Provide the [x, y] coordinate of the cell's center where the given text is located.  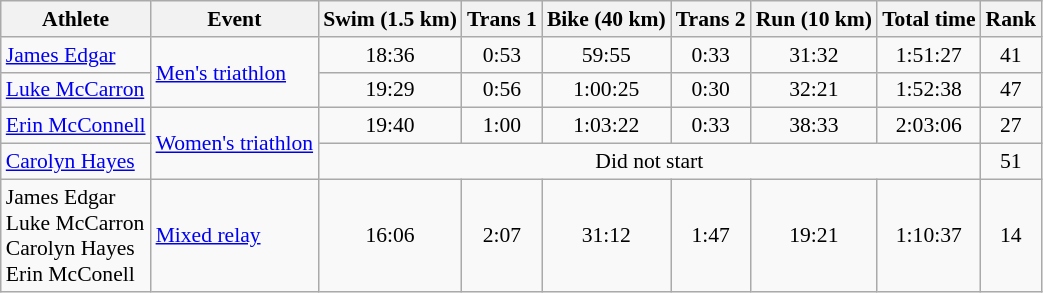
1:52:38 [928, 90]
1:10:37 [928, 235]
1:00:25 [606, 90]
59:55 [606, 55]
32:21 [814, 90]
19:21 [814, 235]
47 [1012, 90]
27 [1012, 126]
14 [1012, 235]
16:06 [390, 235]
19:29 [390, 90]
Men's triathlon [235, 72]
1:47 [711, 235]
Erin McConnell [76, 126]
31:32 [814, 55]
0:56 [502, 90]
31:12 [606, 235]
Luke McCarron [76, 90]
2:03:06 [928, 126]
Trans 2 [711, 19]
James Edgar [76, 55]
Mixed relay [235, 235]
38:33 [814, 126]
Rank [1012, 19]
Bike (40 km) [606, 19]
1:00 [502, 126]
19:40 [390, 126]
51 [1012, 162]
41 [1012, 55]
Event [235, 19]
Women's triathlon [235, 144]
Trans 1 [502, 19]
1:03:22 [606, 126]
Swim (1.5 km) [390, 19]
0:53 [502, 55]
Athlete [76, 19]
Run (10 km) [814, 19]
James EdgarLuke McCarronCarolyn HayesErin McConell [76, 235]
18:36 [390, 55]
2:07 [502, 235]
1:51:27 [928, 55]
Did not start [649, 162]
0:30 [711, 90]
Carolyn Hayes [76, 162]
Total time [928, 19]
